Detect which cell encompasses the target text, then output its (X, Y) center coordinate. 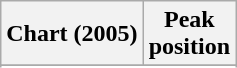
Peakposition (189, 34)
Chart (2005) (72, 34)
